Find where the given text appears and provide that cell's center as (x, y) coordinate. 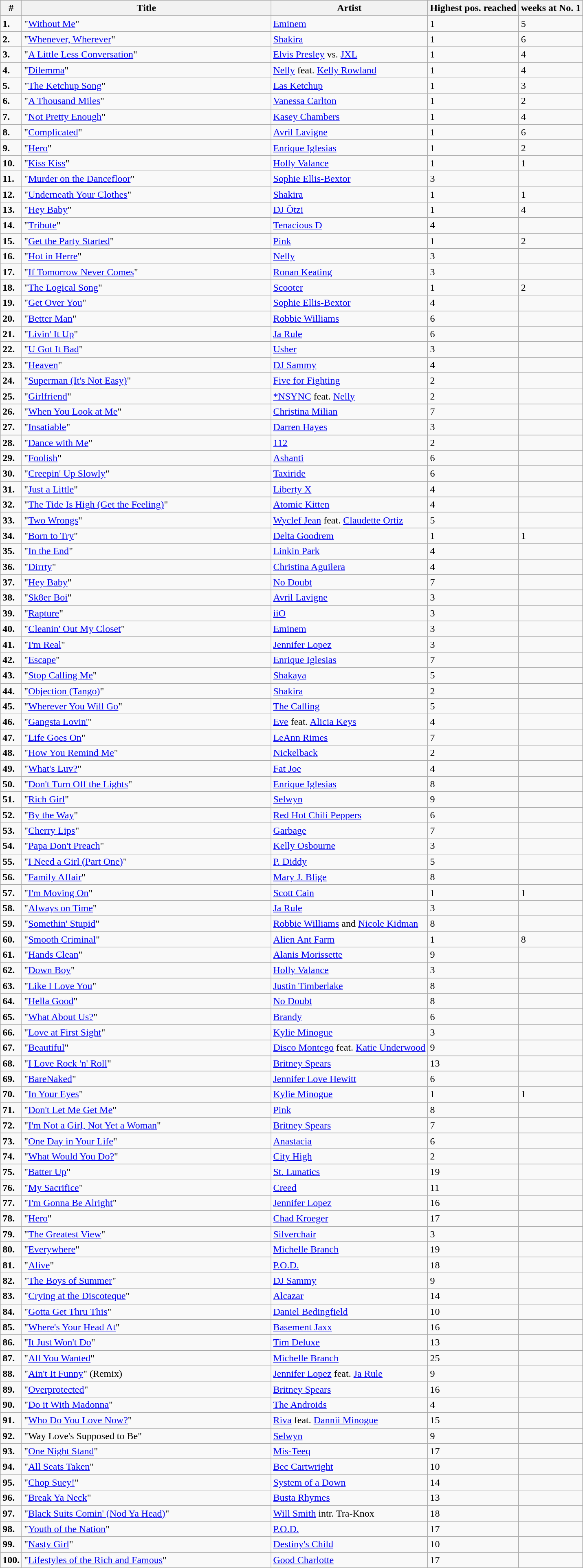
74. (11, 1156)
75. (11, 1172)
"Hands Clean" (147, 955)
"The Greatest View" (147, 1234)
68. (11, 1063)
"Gangsta Lovin'" (147, 722)
"All You Wanted" (147, 1358)
Daniel Bedingfield (350, 1312)
76. (11, 1188)
50. (11, 784)
"The Tide Is High (Get the Feeling)" (147, 505)
"Smooth Criminal" (147, 939)
Eve feat. Alicia Keys (350, 722)
Ronan Keating (350, 272)
"The Ketchup Song" (147, 86)
"Down Boy" (147, 970)
Christina Milian (350, 411)
94. (11, 1467)
"Ain't It Funny" (Remix) (147, 1374)
42. (11, 660)
"Rich Girl" (147, 799)
"How You Remind Me" (147, 753)
67. (11, 1048)
5. (11, 86)
"Hella Good" (147, 1001)
39. (11, 613)
Bec Cartwright (350, 1467)
84. (11, 1312)
"Murder on the Dancefloor" (147, 179)
14. (11, 225)
"Somethin' Stupid" (147, 923)
3. (11, 55)
88. (11, 1374)
54. (11, 846)
"Dilemma" (147, 70)
"I Love Rock 'n' Roll" (147, 1063)
4. (11, 70)
"I'm Real" (147, 644)
"Girlfriend" (147, 396)
Will Smith intr. Tra-Knox (350, 1513)
81. (11, 1265)
27. (11, 427)
99. (11, 1544)
24. (11, 380)
"Born to Try" (147, 536)
"Who Do You Love Now?" (147, 1420)
"Where's Your Head At" (147, 1327)
St. Lunatics (350, 1172)
6. (11, 101)
"Break Ya Neck" (147, 1498)
18. (11, 287)
70. (11, 1094)
31. (11, 489)
"I'm Gonna Be Alright" (147, 1203)
58. (11, 908)
12. (11, 194)
"All Seats Taken" (147, 1467)
90. (11, 1405)
71. (11, 1110)
19. (11, 303)
30. (11, 474)
"Wherever You Will Go" (147, 707)
63. (11, 986)
36. (11, 567)
Garbage (350, 830)
"Livin' It Up" (147, 334)
"Way Love's Supposed to Be" (147, 1435)
"One Night Stand" (147, 1451)
11. (11, 179)
"Crying at the Discoteque" (147, 1296)
80. (11, 1250)
95. (11, 1482)
P. Diddy (350, 861)
48. (11, 753)
73. (11, 1141)
"Sk8er Boi" (147, 598)
Christina Aguilera (350, 567)
"Underneath Your Clothes" (147, 194)
"I Need a Girl (Part One)" (147, 861)
"Complicated" (147, 132)
35. (11, 551)
29. (11, 458)
56. (11, 877)
"One Day in Your Life" (147, 1141)
Riva feat. Dannii Minogue (350, 1420)
"Creepin' Up Slowly" (147, 474)
"Dirrty" (147, 567)
Title (147, 8)
Basement Jaxx (350, 1327)
"Lifestyles of the Rich and Famous" (147, 1560)
37. (11, 582)
"Like I Love You" (147, 986)
Jennifer Love Hewitt (350, 1079)
52. (11, 815)
"Cleanin' Out My Closet" (147, 629)
"Whenever, Wherever" (147, 39)
Mis-Teeq (350, 1451)
112 (350, 442)
"A Thousand Miles" (147, 101)
"Always on Time" (147, 908)
97. (11, 1513)
17. (11, 272)
89. (11, 1389)
"My Sacrifice" (147, 1188)
Ashanti (350, 458)
"When You Look at Me" (147, 411)
Brandy (350, 1017)
"Stop Calling Me" (147, 675)
Alanis Morissette (350, 955)
"It Just Won't Do" (147, 1343)
"A Little Less Conversation" (147, 55)
96. (11, 1498)
"Escape" (147, 660)
91. (11, 1420)
"The Logical Song" (147, 287)
43. (11, 675)
Elvis Presley vs. JXL (350, 55)
32. (11, 505)
Creed (350, 1188)
7. (11, 117)
79. (11, 1234)
Scooter (350, 287)
61. (11, 955)
Nelly feat. Kelly Rowland (350, 70)
"Youth of the Nation" (147, 1529)
62. (11, 970)
15. (11, 241)
"Black Suits Comin' (Nod Ya Head)" (147, 1513)
Chad Kroeger (350, 1219)
53. (11, 830)
"Chop Suey!" (147, 1482)
"Heaven" (147, 365)
"What Would You Do?" (147, 1156)
9. (11, 148)
Justin Timberlake (350, 986)
44. (11, 691)
85. (11, 1327)
Tim Deluxe (350, 1343)
"BareNaked" (147, 1079)
"In Your Eyes" (147, 1094)
Shakaya (350, 675)
Atomic Kitten (350, 505)
Usher (350, 349)
Mary J. Blige (350, 877)
25 (473, 1358)
Scott Cain (350, 892)
The Androids (350, 1405)
51. (11, 799)
Highest pos. reached (473, 8)
Robbie Williams and Nicole Kidman (350, 923)
"Don't Let Me Get Me" (147, 1110)
"Insatiable" (147, 427)
Delta Goodrem (350, 536)
Wyclef Jean feat. Claudette Ortiz (350, 520)
Jennifer Lopez feat. Ja Rule (350, 1374)
"What About Us?" (147, 1017)
"Not Pretty Enough" (147, 117)
Fat Joe (350, 769)
"Family Affair" (147, 877)
33. (11, 520)
Busta Rhymes (350, 1498)
Taxiride (350, 474)
"Superman (It's Not Easy)" (147, 380)
82. (11, 1281)
64. (11, 1001)
"Better Man" (147, 318)
"Get the Party Started" (147, 241)
46. (11, 722)
66. (11, 1032)
11 (473, 1188)
47. (11, 738)
Red Hot Chili Peppers (350, 815)
"Two Wrongs" (147, 520)
Tenacious D (350, 225)
"Alive" (147, 1265)
77. (11, 1203)
86. (11, 1343)
"I'm Moving On" (147, 892)
weeks at No. 1 (551, 8)
1. (11, 24)
Silverchair (350, 1234)
"Nasty Girl" (147, 1544)
System of a Down (350, 1482)
83. (11, 1296)
15 (473, 1420)
"Cherry Lips" (147, 830)
"Just a Little" (147, 489)
69. (11, 1079)
45. (11, 707)
"Gotta Get Thru This" (147, 1312)
65. (11, 1017)
23. (11, 365)
10. (11, 163)
"Don't Turn Off the Lights" (147, 784)
92. (11, 1435)
16. (11, 256)
"Overprotected" (147, 1389)
Las Ketchup (350, 86)
26. (11, 411)
Linkin Park (350, 551)
59. (11, 923)
13. (11, 210)
Five for Fighting (350, 380)
Anastacia (350, 1141)
City High (350, 1156)
Artist (350, 8)
Nelly (350, 256)
"Love at First Sight" (147, 1032)
78. (11, 1219)
LeAnn Rimes (350, 738)
60. (11, 939)
*NSYNC feat. Nelly (350, 396)
38. (11, 598)
"Get Over You" (147, 303)
"Hot in Herre" (147, 256)
"The Boys of Summer" (147, 1281)
"Without Me" (147, 24)
"Batter Up" (147, 1172)
Alcazar (350, 1296)
87. (11, 1358)
40. (11, 629)
"Kiss Kiss" (147, 163)
"Rapture" (147, 613)
"Objection (Tango)" (147, 691)
93. (11, 1451)
2. (11, 39)
"Do it With Madonna" (147, 1405)
Liberty X (350, 489)
"In the End" (147, 551)
Vanessa Carlton (350, 101)
21. (11, 334)
Kasey Chambers (350, 117)
DJ Ötzi (350, 210)
Disco Montego feat. Katie Underwood (350, 1048)
20. (11, 318)
Darren Hayes (350, 427)
"Beautiful" (147, 1048)
"Dance with Me" (147, 442)
"I'm Not a Girl, Not Yet a Woman" (147, 1125)
"Foolish" (147, 458)
41. (11, 644)
Robbie Williams (350, 318)
22. (11, 349)
"Everywhere" (147, 1250)
"U Got It Bad" (147, 349)
"If Tomorrow Never Comes" (147, 272)
55. (11, 861)
28. (11, 442)
98. (11, 1529)
"By the Way" (147, 815)
34. (11, 536)
8. (11, 132)
Alien Ant Farm (350, 939)
72. (11, 1125)
"Life Goes On" (147, 738)
iiO (350, 613)
57. (11, 892)
25. (11, 396)
The Calling (350, 707)
"Tribute" (147, 225)
49. (11, 769)
100. (11, 1560)
Good Charlotte (350, 1560)
"Papa Don't Preach" (147, 846)
# (11, 8)
Kelly Osbourne (350, 846)
Nickelback (350, 753)
"What's Luv?" (147, 769)
Destiny's Child (350, 1544)
